Return [x, y] of the center of cell containing provided text 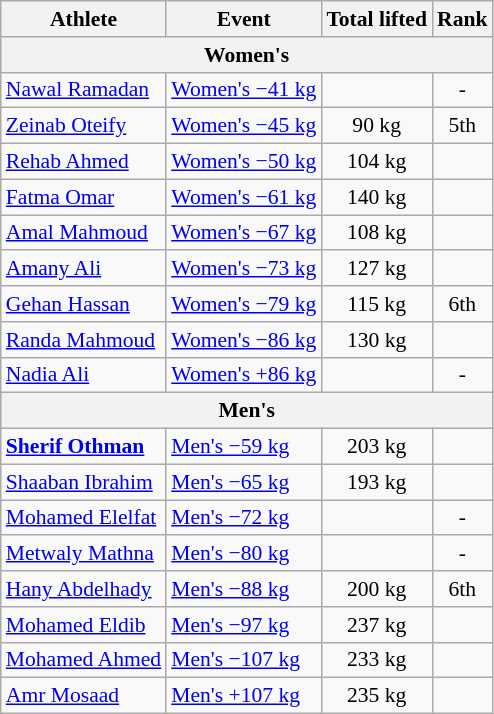
Amr Mosaad [84, 696]
Gehan Hassan [84, 304]
Men's −80 kg [244, 554]
108 kg [376, 233]
Women's −73 kg [244, 269]
Men's [247, 411]
200 kg [376, 589]
237 kg [376, 625]
193 kg [376, 482]
Athlete [84, 19]
233 kg [376, 660]
Shaaban Ibrahim [84, 482]
Women's [247, 55]
Total lifted [376, 19]
Women's −50 kg [244, 162]
Mohamed Eldib [84, 625]
Women's −45 kg [244, 126]
140 kg [376, 197]
Nadia Ali [84, 375]
Men's −59 kg [244, 447]
130 kg [376, 340]
235 kg [376, 696]
127 kg [376, 269]
Hany Abdelhady [84, 589]
Amal Mahmoud [84, 233]
Women's −67 kg [244, 233]
Amany Ali [84, 269]
5th [462, 126]
Women's −79 kg [244, 304]
Zeinab Oteify [84, 126]
Men's −88 kg [244, 589]
Men's −72 kg [244, 518]
Men's −65 kg [244, 482]
Women's +86 kg [244, 375]
Randa Mahmoud [84, 340]
Men's +107 kg [244, 696]
203 kg [376, 447]
Men's −107 kg [244, 660]
Women's −61 kg [244, 197]
Fatma Omar [84, 197]
Rehab Ahmed [84, 162]
Nawal Ramadan [84, 90]
Mohamed Elelfat [84, 518]
Women's −86 kg [244, 340]
Metwaly Mathna [84, 554]
Men's −97 kg [244, 625]
Rank [462, 19]
Women's −41 kg [244, 90]
Event [244, 19]
104 kg [376, 162]
90 kg [376, 126]
Sherif Othman [84, 447]
Mohamed Ahmed [84, 660]
115 kg [376, 304]
